Pinpoint the cell where the given text exists, returning its [X, Y] midpoint coordinate. 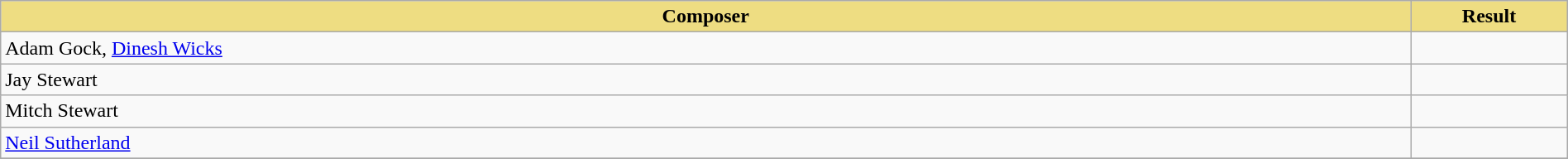
Result [1489, 17]
Neil Sutherland [706, 142]
Adam Gock, Dinesh Wicks [706, 48]
Mitch Stewart [706, 111]
Jay Stewart [706, 79]
Composer [706, 17]
